Return (X, Y) of the center of cell containing provided text 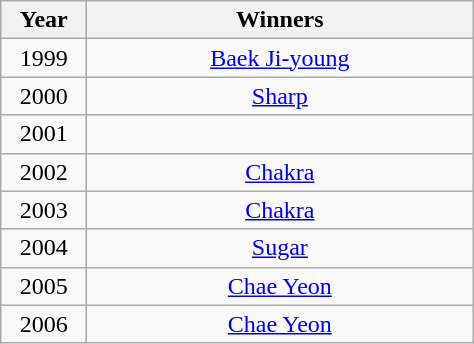
1999 (44, 58)
2005 (44, 286)
Baek Ji-young (280, 58)
2001 (44, 134)
Winners (280, 20)
2004 (44, 248)
Sharp (280, 96)
Sugar (280, 248)
2006 (44, 324)
Year (44, 20)
2000 (44, 96)
2003 (44, 210)
2002 (44, 172)
